Provide the (X, Y) coordinate of the cell's center where the given text is located.  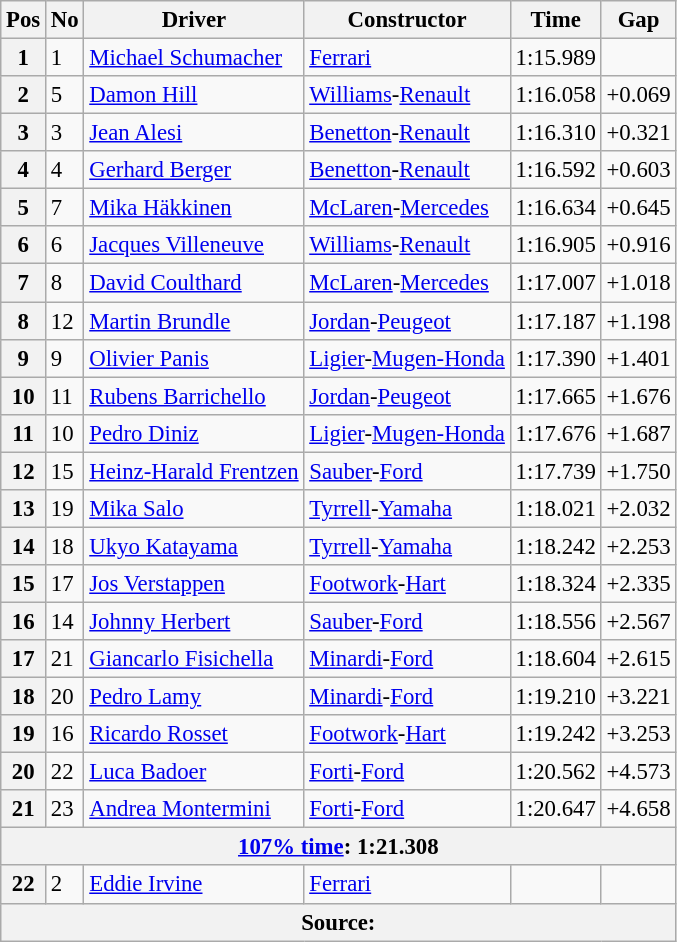
Jos Verstappen (194, 584)
No (65, 20)
Jean Alesi (194, 133)
1:15.989 (556, 58)
Rubens Barrichello (194, 396)
107% time: 1:21.308 (338, 847)
1:17.676 (556, 433)
Michael Schumacher (194, 58)
Heinz-Harald Frentzen (194, 471)
1:19.242 (556, 734)
+4.658 (638, 809)
1:18.021 (556, 509)
+1.687 (638, 433)
Pedro Lamy (194, 697)
David Coulthard (194, 283)
1:16.058 (556, 95)
Damon Hill (194, 95)
+0.603 (638, 170)
+4.573 (638, 772)
13 (24, 509)
Driver (194, 20)
Constructor (407, 20)
1:18.324 (556, 584)
1:16.634 (556, 208)
Olivier Panis (194, 358)
+2.615 (638, 659)
Martin Brundle (194, 321)
1:17.187 (556, 321)
+1.676 (638, 396)
Pos (24, 20)
+2.567 (638, 621)
Andrea Montermini (194, 809)
1:20.562 (556, 772)
1:17.007 (556, 283)
1:18.604 (556, 659)
+1.750 (638, 471)
1:17.739 (556, 471)
Source: (338, 922)
Mika Salo (194, 509)
1:18.556 (556, 621)
Mika Häkkinen (194, 208)
+1.198 (638, 321)
Pedro Diniz (194, 433)
Giancarlo Fisichella (194, 659)
+1.018 (638, 283)
+0.069 (638, 95)
+0.645 (638, 208)
1:16.310 (556, 133)
+2.032 (638, 509)
Gap (638, 20)
1:19.210 (556, 697)
+2.335 (638, 584)
Ukyo Katayama (194, 546)
+2.253 (638, 546)
+0.916 (638, 245)
Ricardo Rosset (194, 734)
Gerhard Berger (194, 170)
Jacques Villeneuve (194, 245)
+3.253 (638, 734)
+0.321 (638, 133)
Eddie Irvine (194, 885)
1:18.242 (556, 546)
+1.401 (638, 358)
1:16.592 (556, 170)
1:16.905 (556, 245)
Johnny Herbert (194, 621)
+3.221 (638, 697)
1:17.665 (556, 396)
1:17.390 (556, 358)
23 (65, 809)
Luca Badoer (194, 772)
1:20.647 (556, 809)
Time (556, 20)
